Scan for the cell matching the given text and deliver its (X, Y) coordinate at center. 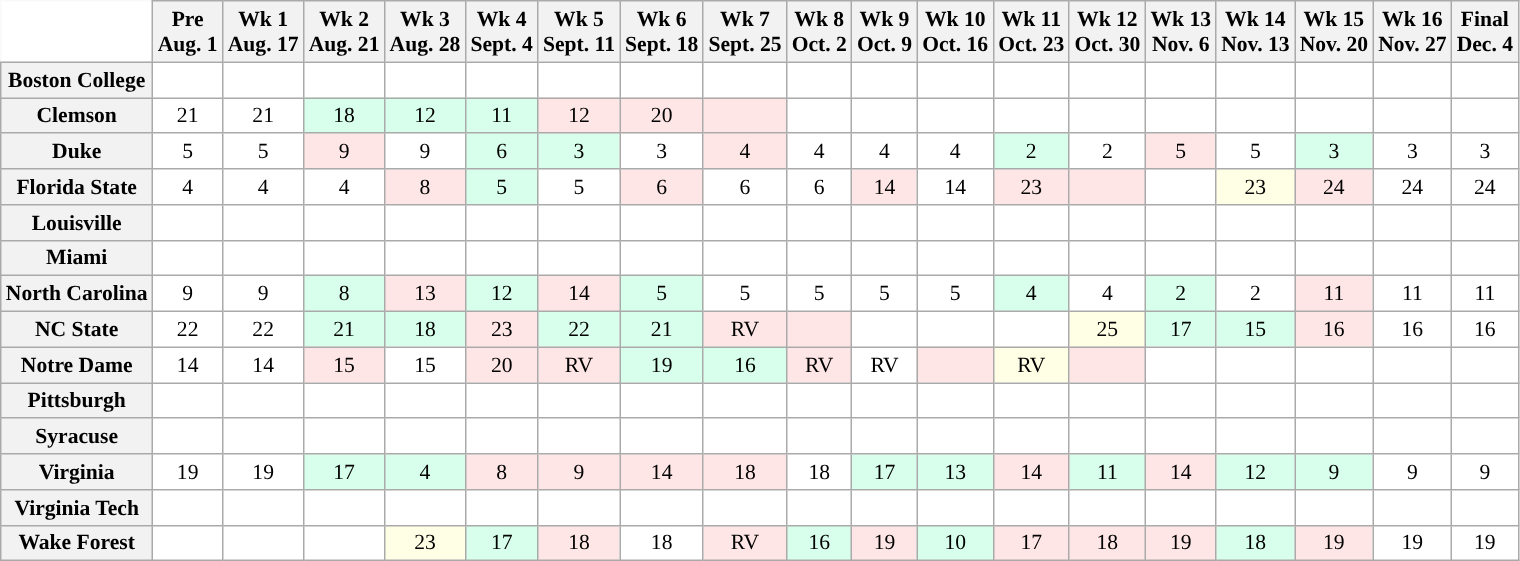
Virginia (77, 472)
Wk 8 Oct. 2 (820, 32)
Wk 14 Nov. 13 (1255, 32)
Wk 6 Sept. 18 (662, 32)
Wk 12 Oct. 30 (1107, 32)
NC State (77, 330)
Boston College (77, 80)
Clemson (77, 116)
Duke (77, 152)
Wake Forest (77, 543)
Wk 9 Oct. 9 (884, 32)
Pittsburgh (77, 401)
Miami (77, 258)
Final Dec. 4 (1485, 32)
25 (1107, 330)
Notre Dame (77, 365)
Wk 3 Aug. 28 (426, 32)
Virginia Tech (77, 508)
Wk 15 Nov. 20 (1334, 32)
Wk 2 Aug. 21 (344, 32)
Wk 4 Sept. 4 (501, 32)
Pre Aug. 1 (188, 32)
North Carolina (77, 294)
Wk 10 Oct. 16 (955, 32)
10 (955, 543)
Wk 7 Sept. 25 (744, 32)
Wk 13 Nov. 6 (1180, 32)
Syracuse (77, 437)
Louisville (77, 223)
Wk 16 Nov. 27 (1412, 32)
Florida State (77, 187)
Wk 5 Sept. 11 (579, 32)
Wk 1 Aug. 17 (264, 32)
Wk 11 Oct. 23 (1031, 32)
